Scan for the cell matching the given text and deliver its [x, y] coordinate at center. 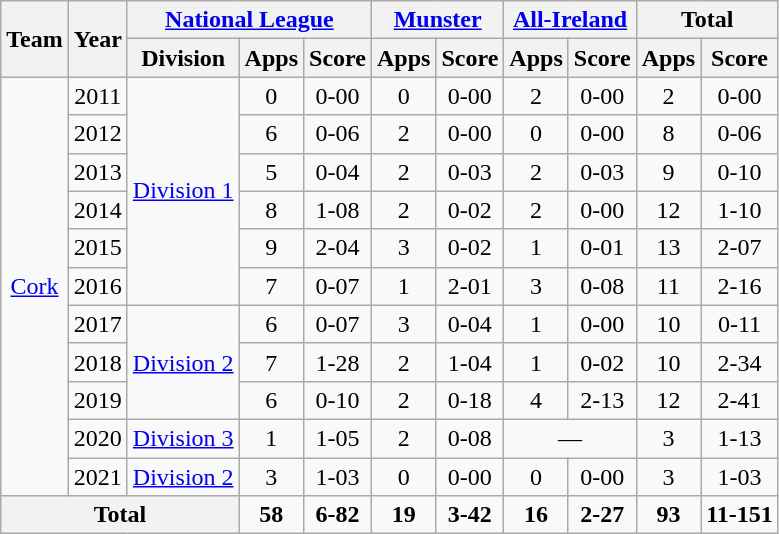
1-05 [338, 438]
1-13 [740, 438]
16 [536, 515]
2019 [98, 400]
Division [183, 58]
2-01 [470, 286]
93 [668, 515]
2014 [98, 210]
Munster [437, 20]
2018 [98, 362]
11-151 [740, 515]
1-10 [740, 210]
2013 [98, 172]
1-04 [470, 362]
Division 1 [183, 191]
2021 [98, 477]
2017 [98, 324]
2-34 [740, 362]
0-11 [740, 324]
0-01 [602, 248]
Division 3 [183, 438]
— [570, 438]
Team [35, 39]
2-07 [740, 248]
11 [668, 286]
4 [536, 400]
2-13 [602, 400]
2-04 [338, 248]
6-82 [338, 515]
2020 [98, 438]
2012 [98, 134]
58 [271, 515]
3-42 [470, 515]
All-Ireland [570, 20]
1-28 [338, 362]
2011 [98, 96]
2-27 [602, 515]
0-18 [470, 400]
5 [271, 172]
2-16 [740, 286]
2015 [98, 248]
2016 [98, 286]
13 [668, 248]
Cork [35, 286]
1-08 [338, 210]
Year [98, 39]
19 [403, 515]
2-41 [740, 400]
National League [249, 20]
